Capture the cell that displays the provided text and extract its [X, Y] central coordinate. 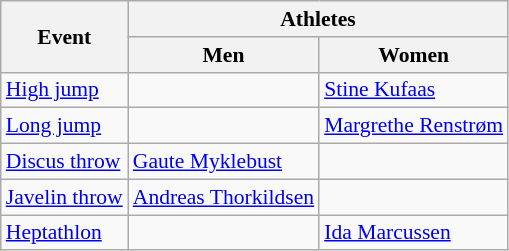
Heptathlon [64, 233]
Ida Marcussen [414, 233]
Gaute Myklebust [224, 162]
Event [64, 36]
Men [224, 55]
Women [414, 55]
Athletes [318, 19]
Javelin throw [64, 197]
High jump [64, 90]
Long jump [64, 126]
Andreas Thorkildsen [224, 197]
Discus throw [64, 162]
Margrethe Renstrøm [414, 126]
Stine Kufaas [414, 90]
